Identify which cell holds the provided text, then report its [X, Y] central coordinate. 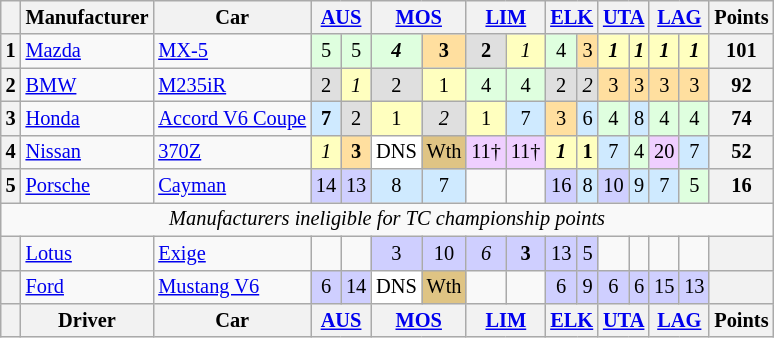
BMW [88, 85]
92 [741, 85]
Manufacturer [88, 17]
MX-5 [232, 51]
52 [741, 152]
Cayman [232, 186]
Mazda [88, 51]
Accord V6 Coupe [232, 118]
370Z [232, 152]
Porsche [88, 186]
Honda [88, 118]
Ford [88, 287]
Lotus [88, 253]
Nissan [88, 152]
Mustang V6 [232, 287]
Driver [88, 320]
15 [664, 287]
M235iR [232, 85]
Manufacturers ineligible for TC championship points [388, 219]
Exige [232, 253]
101 [741, 51]
20 [664, 152]
74 [741, 118]
